Extract the (X, Y) coordinate from the center of the cell holding the provided text.  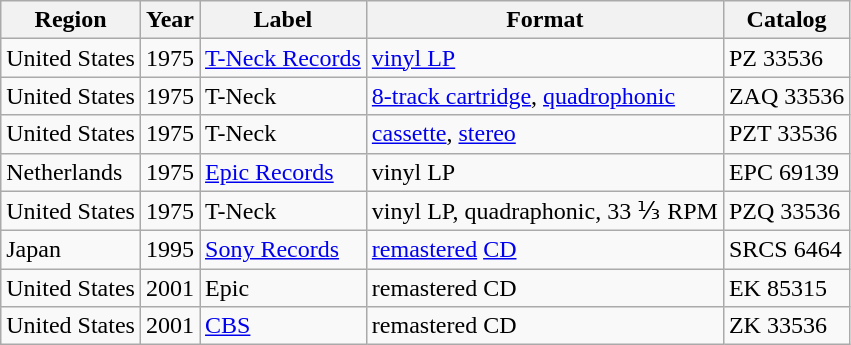
ZAQ 33536 (786, 96)
cassette, stereo (544, 134)
Label (284, 20)
8-track cartridge, quadrophonic (544, 96)
Epic Records (284, 172)
1995 (170, 250)
Sony Records (284, 250)
CBS (284, 326)
SRCS 6464 (786, 250)
Format (544, 20)
PZQ 33536 (786, 211)
Epic (284, 288)
vinyl LP, quadraphonic, 33 ⅓ RPM (544, 211)
ZK 33536 (786, 326)
EK 85315 (786, 288)
T-Neck Records (284, 58)
Catalog (786, 20)
PZ 33536 (786, 58)
EPC 69139 (786, 172)
Region (71, 20)
Year (170, 20)
Japan (71, 250)
PZT 33536 (786, 134)
Netherlands (71, 172)
